Identify which cell holds the provided text, then report its (x, y) central coordinate. 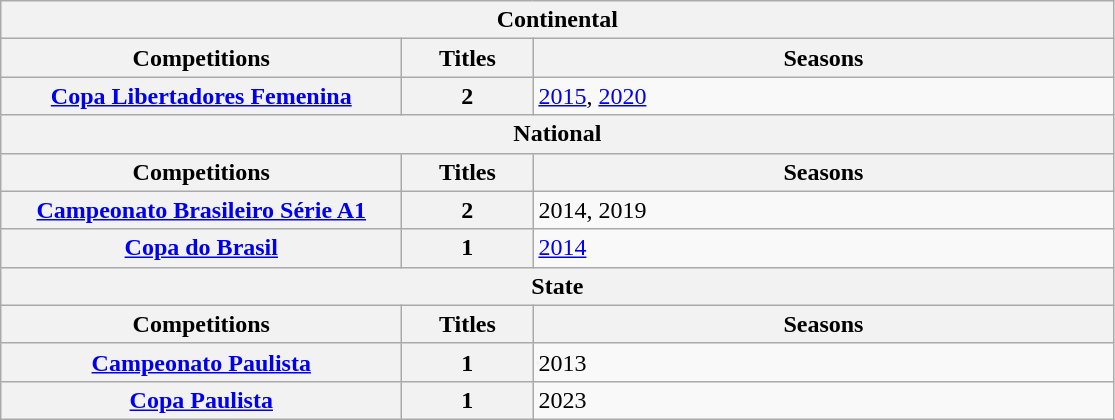
2013 (824, 362)
2014, 2019 (824, 210)
Campeonato Paulista (202, 362)
Continental (558, 20)
National (558, 134)
2014 (824, 248)
Copa Libertadores Femenina (202, 96)
2023 (824, 400)
Campeonato Brasileiro Série A1 (202, 210)
Copa do Brasil (202, 248)
2015, 2020 (824, 96)
State (558, 286)
Copa Paulista (202, 400)
